Scan for the cell matching the given text and deliver its [x, y] coordinate at center. 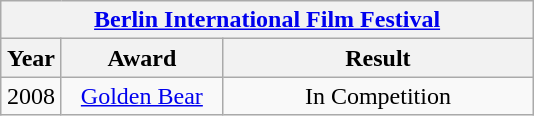
Berlin International Film Festival [268, 20]
In Competition [378, 96]
Award [142, 58]
2008 [32, 96]
Year [32, 58]
Golden Bear [142, 96]
Result [378, 58]
